Return (x, y) of the center of cell containing provided text 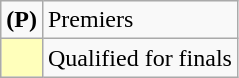
(P) (22, 20)
Premiers (140, 20)
Qualified for finals (140, 58)
